Return the (X, Y) coordinate for the center point of the cell that contains the specified text.  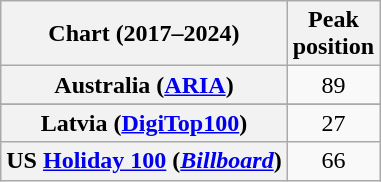
89 (333, 85)
US Holiday 100 (Billboard) (144, 161)
Latvia (DigiTop100) (144, 123)
Chart (2017–2024) (144, 34)
Australia (ARIA) (144, 85)
66 (333, 161)
Peakposition (333, 34)
27 (333, 123)
